Provide the [x, y] coordinate of the cell's center where the given text is located.  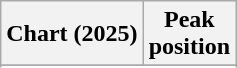
Chart (2025) [72, 34]
Peakposition [189, 34]
